For the text-containing cell, return its midpoint in (x, y) coordinate format. 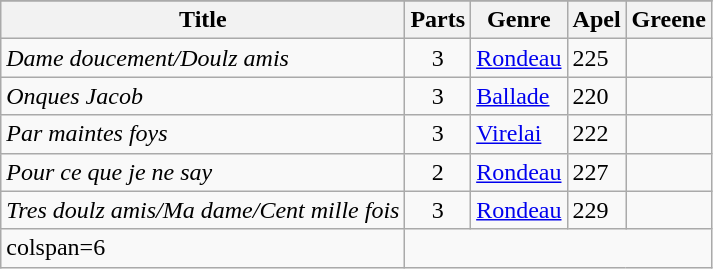
Tres doulz amis/Ma dame/Cent mille fois (203, 210)
Dame doucement/Doulz amis (203, 58)
225 (596, 58)
Title (203, 20)
Pour ce que je ne say (203, 172)
220 (596, 96)
Apel (596, 20)
Onques Jacob (203, 96)
Genre (519, 20)
2 (438, 172)
227 (596, 172)
Greene (668, 20)
Virelai (519, 134)
222 (596, 134)
229 (596, 210)
Parts (438, 20)
Ballade (519, 96)
Par maintes foys (203, 134)
colspan=6 (203, 248)
